Identify which cell holds the provided text, then report its (X, Y) central coordinate. 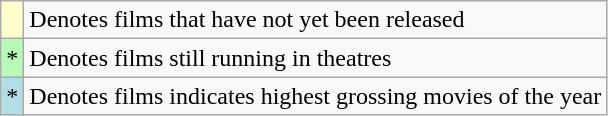
Denotes films indicates highest grossing movies of the year (316, 96)
Denotes films that have not yet been released (316, 20)
Denotes films still running in theatres (316, 58)
